Pinpoint the cell where the given text exists, returning its (X, Y) midpoint coordinate. 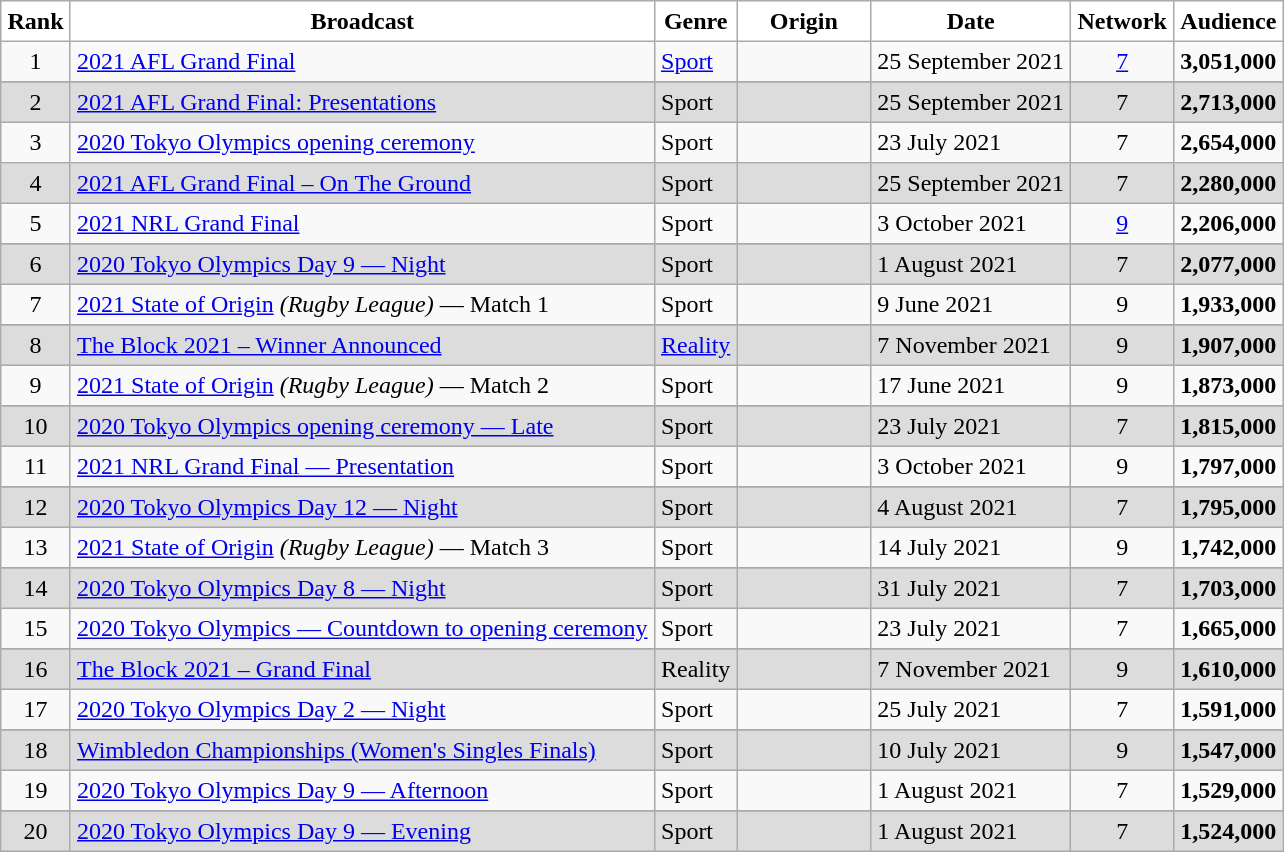
1,665,000 (1229, 628)
Audience (1229, 21)
31 July 2021 (971, 588)
3,051,000 (1229, 61)
2021 AFL Grand Final (362, 61)
2020 Tokyo Olympics Day 9 — Night (362, 264)
1,933,000 (1229, 304)
1,742,000 (1229, 547)
8 (36, 345)
20 (36, 831)
2021 NRL Grand Final — Presentation (362, 466)
18 (36, 750)
The Block 2021 – Winner Announced (362, 345)
4 August 2021 (971, 507)
1,873,000 (1229, 385)
3 (36, 142)
Network (1122, 21)
5 (36, 223)
1,524,000 (1229, 831)
Broadcast (362, 21)
11 (36, 466)
2021 State of Origin (Rugby League) — Match 2 (362, 385)
Genre (696, 21)
2020 Tokyo Olympics Day 8 — Night (362, 588)
Rank (36, 21)
2,654,000 (1229, 142)
1 (36, 61)
15 (36, 628)
2020 Tokyo Olympics — Countdown to opening ceremony (362, 628)
13 (36, 547)
1,703,000 (1229, 588)
2021 State of Origin (Rugby League) — Match 1 (362, 304)
1,610,000 (1229, 669)
2,077,000 (1229, 264)
19 (36, 790)
1,907,000 (1229, 345)
17 (36, 709)
10 (36, 426)
2021 NRL Grand Final (362, 223)
Wimbledon Championships (Women's Singles Finals) (362, 750)
2,206,000 (1229, 223)
1,797,000 (1229, 466)
2 (36, 102)
12 (36, 507)
2021 AFL Grand Final: Presentations (362, 102)
Origin (804, 21)
2020 Tokyo Olympics Day 9 — Evening (362, 831)
1,815,000 (1229, 426)
1,529,000 (1229, 790)
2020 Tokyo Olympics Day 9 — Afternoon (362, 790)
14 (36, 588)
2020 Tokyo Olympics opening ceremony — Late (362, 426)
2021 State of Origin (Rugby League) — Match 3 (362, 547)
1,591,000 (1229, 709)
25 July 2021 (971, 709)
2020 Tokyo Olympics Day 12 — Night (362, 507)
17 June 2021 (971, 385)
1,795,000 (1229, 507)
16 (36, 669)
6 (36, 264)
Date (971, 21)
10 July 2021 (971, 750)
2,713,000 (1229, 102)
1,547,000 (1229, 750)
2020 Tokyo Olympics opening ceremony (362, 142)
2,280,000 (1229, 183)
2021 AFL Grand Final – On The Ground (362, 183)
9 June 2021 (971, 304)
4 (36, 183)
14 July 2021 (971, 547)
2020 Tokyo Olympics Day 2 — Night (362, 709)
The Block 2021 – Grand Final (362, 669)
